Determine the (x, y) coordinate at the center of the cell enclosing the given text.  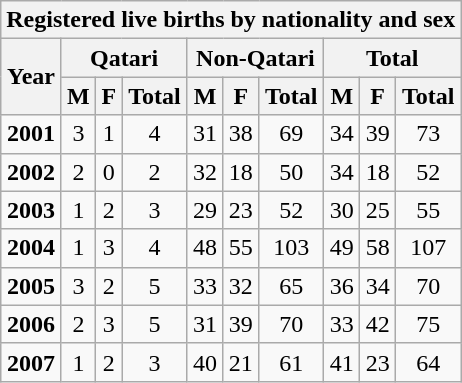
48 (205, 248)
Non-Qatari (256, 58)
38 (241, 134)
29 (205, 210)
50 (292, 172)
42 (378, 324)
2004 (31, 248)
2006 (31, 324)
49 (342, 248)
2005 (31, 286)
61 (292, 362)
0 (109, 172)
64 (428, 362)
73 (428, 134)
75 (428, 324)
107 (428, 248)
Registered live births by nationality and sex (231, 20)
65 (292, 286)
41 (342, 362)
2002 (31, 172)
21 (241, 362)
30 (342, 210)
2001 (31, 134)
25 (378, 210)
Qatari (124, 58)
69 (292, 134)
58 (378, 248)
Year (31, 77)
40 (205, 362)
2007 (31, 362)
103 (292, 248)
36 (342, 286)
2003 (31, 210)
